Scan for the cell matching the given text and deliver its [X, Y] coordinate at center. 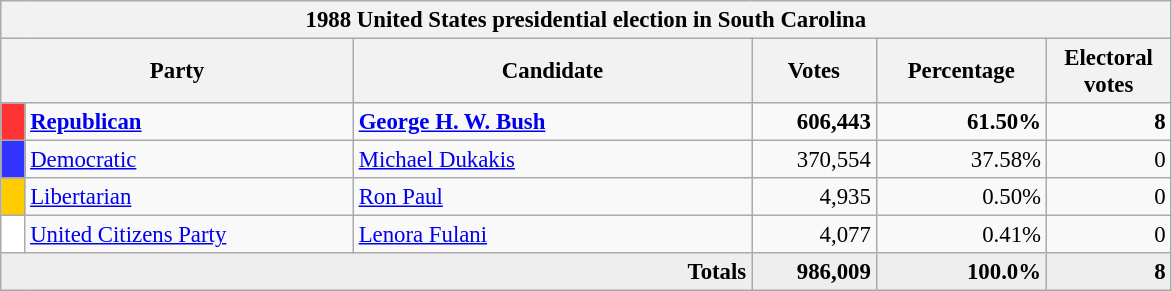
37.58% [961, 160]
Ron Paul [552, 197]
Republican [189, 122]
Democratic [189, 160]
Votes [814, 72]
Percentage [961, 72]
1988 United States presidential election in South Carolina [586, 20]
Candidate [552, 72]
370,554 [814, 160]
4,077 [814, 235]
8 [1108, 122]
4,935 [814, 197]
United Citizens Party [189, 235]
Electoral votes [1108, 72]
Party [178, 72]
606,443 [814, 122]
Lenora Fulani [552, 235]
Michael Dukakis [552, 160]
0.41% [961, 235]
0.50% [961, 197]
Libertarian [189, 197]
61.50% [961, 122]
George H. W. Bush [552, 122]
